Find where the given text appears and provide that cell's center as (x, y) coordinate. 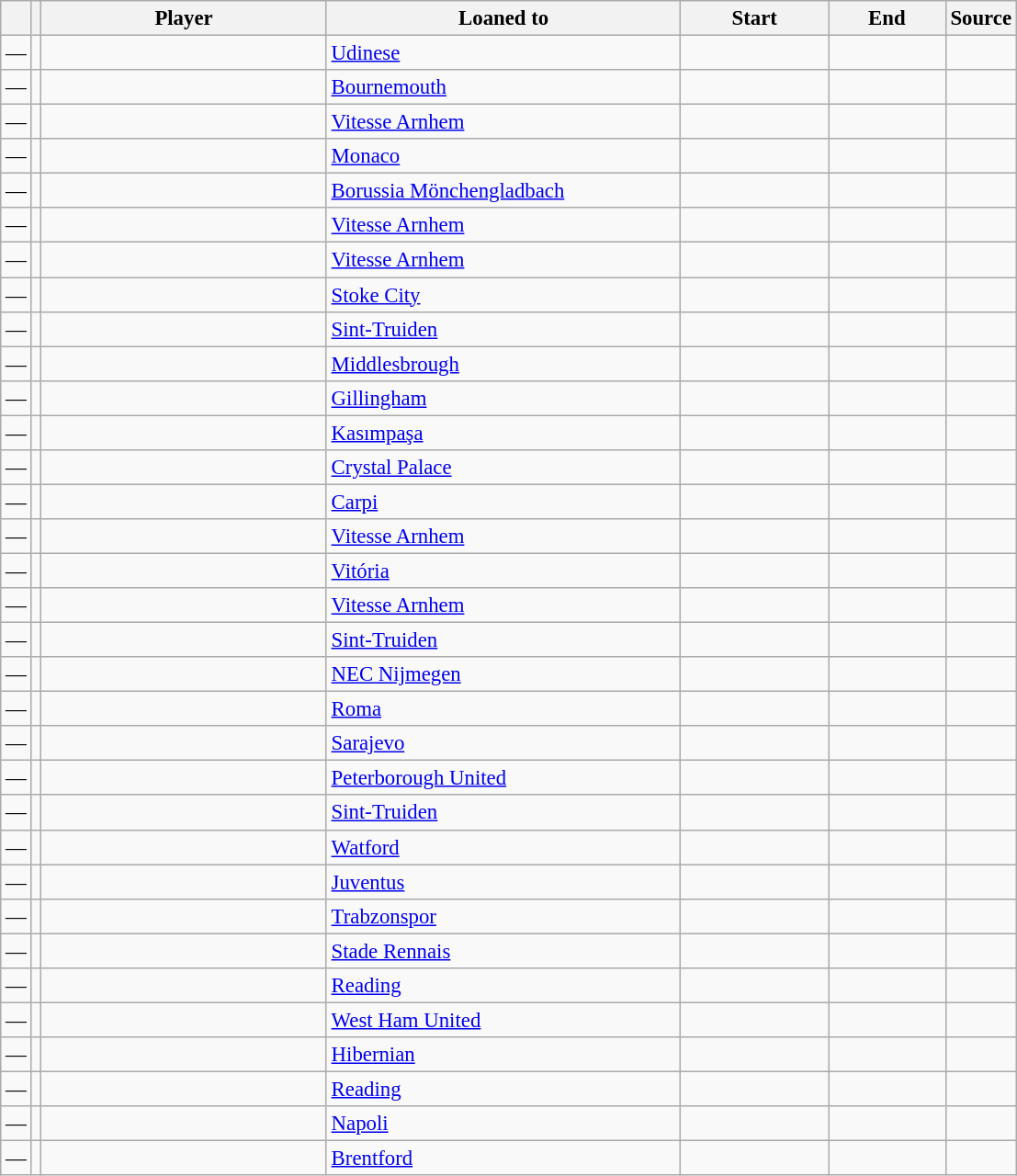
Monaco (503, 156)
Brentford (503, 1159)
Stade Rennais (503, 951)
Kasımpaşa (503, 433)
Sarajevo (503, 743)
Middlesbrough (503, 364)
Watford (503, 847)
Source (981, 18)
Carpi (503, 502)
Stoke City (503, 295)
Napoli (503, 1124)
Start (755, 18)
Trabzonspor (503, 916)
End (887, 18)
Gillingham (503, 398)
Vitória (503, 571)
NEC Nijmegen (503, 674)
Peterborough United (503, 778)
Borussia Mönchengladbach (503, 191)
Loaned to (503, 18)
Roma (503, 709)
Juventus (503, 882)
Udinese (503, 53)
West Ham United (503, 1020)
Crystal Palace (503, 468)
Bournemouth (503, 87)
Player (184, 18)
Hibernian (503, 1055)
